Return the (x, y) coordinate for the center point of the cell that contains the specified text.  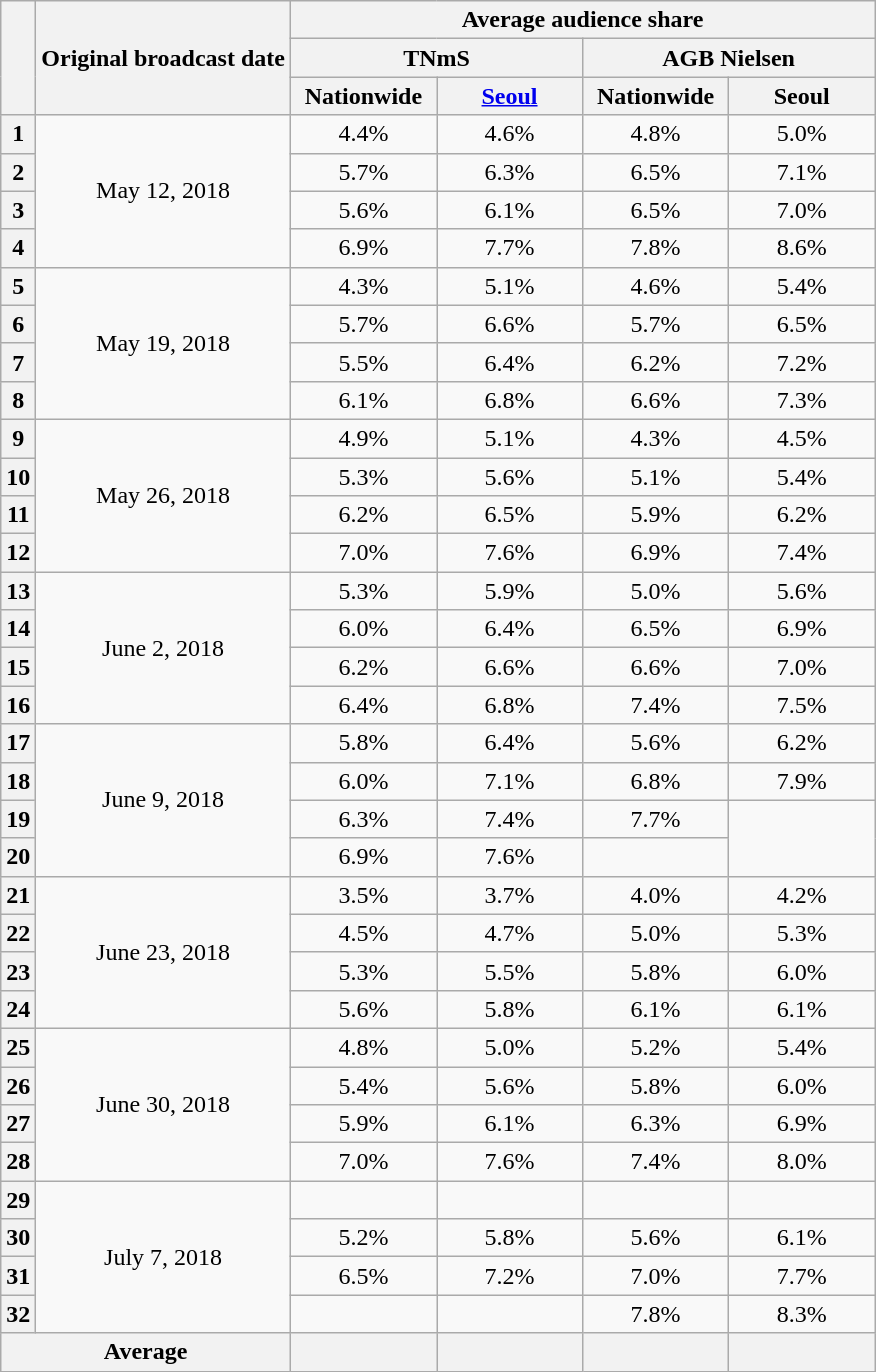
15 (18, 667)
26 (18, 1085)
21 (18, 895)
May 12, 2018 (164, 191)
8 (18, 400)
19 (18, 819)
5 (18, 286)
Average audience share (582, 20)
AGB Nielsen (729, 58)
12 (18, 553)
7 (18, 362)
2 (18, 172)
June 23, 2018 (164, 952)
13 (18, 591)
6 (18, 324)
4.9% (363, 438)
July 7, 2018 (164, 1257)
4 (18, 248)
4.4% (363, 134)
11 (18, 515)
3.5% (363, 895)
20 (18, 857)
June 30, 2018 (164, 1104)
27 (18, 1124)
7.9% (802, 781)
10 (18, 477)
7.3% (802, 400)
9 (18, 438)
24 (18, 1009)
May 19, 2018 (164, 343)
18 (18, 781)
14 (18, 629)
3.7% (509, 895)
31 (18, 1276)
32 (18, 1314)
1 (18, 134)
8.3% (802, 1314)
8.6% (802, 248)
23 (18, 971)
June 2, 2018 (164, 648)
8.0% (802, 1162)
16 (18, 705)
May 26, 2018 (164, 495)
Average (146, 1352)
4.7% (509, 933)
28 (18, 1162)
3 (18, 210)
25 (18, 1047)
4.0% (656, 895)
29 (18, 1200)
17 (18, 743)
TNmS (436, 58)
June 9, 2018 (164, 800)
7.5% (802, 705)
Original broadcast date (164, 58)
22 (18, 933)
30 (18, 1238)
4.2% (802, 895)
